Detect which cell encompasses the target text, then output its (x, y) center coordinate. 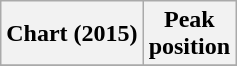
Peakposition (189, 34)
Chart (2015) (72, 34)
